Search for the cell housing the specified text and yield its (X, Y) center coordinate. 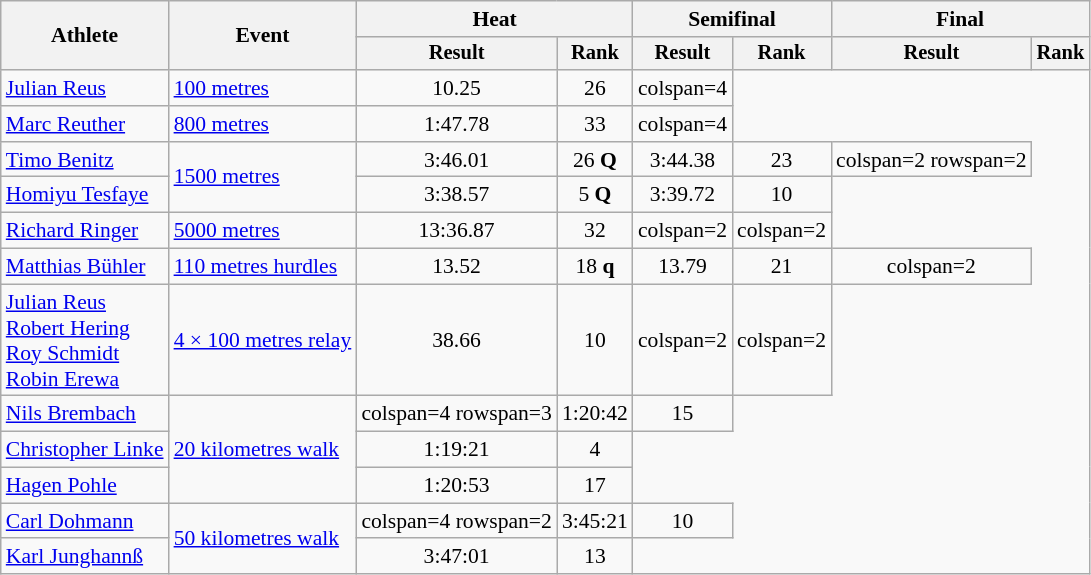
5 Q (595, 195)
Marc Reuther (85, 124)
4 (595, 450)
26 (595, 88)
13.79 (682, 267)
colspan=2 rowspan=2 (932, 160)
33 (595, 124)
21 (782, 267)
3:45:21 (595, 521)
Final (960, 19)
Julian ReusRobert HeringRoy SchmidtRobin Erewa (85, 340)
3:38.57 (456, 195)
32 (595, 231)
Event (263, 36)
15 (682, 414)
Nils Brembach (85, 414)
Heat (494, 19)
18 q (595, 267)
Carl Dohmann (85, 521)
colspan=4 rowspan=2 (456, 521)
Karl Junghannß (85, 557)
3:39.72 (682, 195)
4 × 100 metres relay (263, 340)
10.25 (456, 88)
3:46.01 (456, 160)
17 (595, 486)
1:47.78 (456, 124)
5000 metres (263, 231)
1:20:53 (456, 486)
Timo Benitz (85, 160)
1:19:21 (456, 450)
20 kilometres walk (263, 450)
800 metres (263, 124)
colspan=4 rowspan=3 (456, 414)
3:44.38 (682, 160)
Matthias Bühler (85, 267)
Julian Reus (85, 88)
Hagen Pohle (85, 486)
23 (782, 160)
Semifinal (732, 19)
1:20:42 (595, 414)
Homiyu Tesfaye (85, 195)
1500 metres (263, 178)
13:36.87 (456, 231)
50 kilometres walk (263, 538)
13.52 (456, 267)
3:47:01 (456, 557)
13 (595, 557)
38.66 (456, 340)
Christopher Linke (85, 450)
110 metres hurdles (263, 267)
100 metres (263, 88)
Athlete (85, 36)
Richard Ringer (85, 231)
26 Q (595, 160)
